From the cell containing the given text, extract its center point as (X, Y) coordinate. 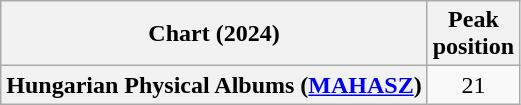
Chart (2024) (214, 34)
Peak position (473, 34)
Hungarian Physical Albums (MAHASZ) (214, 85)
21 (473, 85)
